Search for the cell housing the specified text and yield its [X, Y] center coordinate. 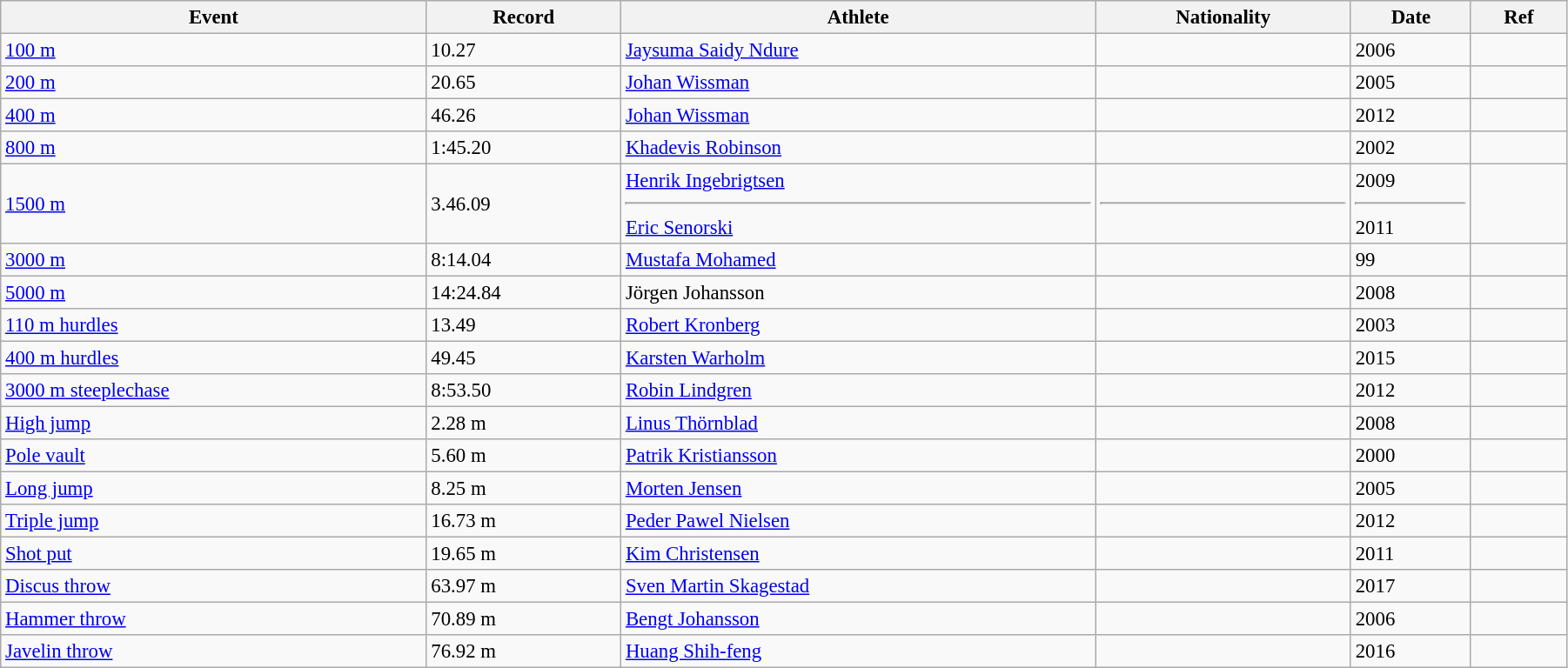
3000 m [214, 259]
Linus Thörnblad [858, 423]
Karsten Warholm [858, 357]
Date [1411, 17]
13.49 [524, 324]
2015 [1411, 357]
8:53.50 [524, 391]
Event [214, 17]
76.92 m [524, 651]
Triple jump [214, 521]
Patrik Kristiansson [858, 456]
63.97 m [524, 586]
Javelin throw [214, 651]
2017 [1411, 586]
Peder Pawel Nielsen [858, 521]
3000 m steeplechase [214, 391]
Khadevis Robinson [858, 148]
5.60 m [524, 456]
2002 [1411, 148]
Long jump [214, 488]
Morten Jensen [858, 488]
19.65 m [524, 554]
Robert Kronberg [858, 324]
1:45.20 [524, 148]
49.45 [524, 357]
1500 m [214, 204]
Mustafa Mohamed [858, 259]
2003 [1411, 324]
5000 m [214, 292]
Pole vault [214, 456]
800 m [214, 148]
8:14.04 [524, 259]
Robin Lindgren [858, 391]
14:24.84 [524, 292]
Nationality [1223, 17]
High jump [214, 423]
46.26 [524, 116]
400 m [214, 116]
20092011 [1411, 204]
Hammer throw [214, 619]
99 [1411, 259]
10.27 [524, 50]
2000 [1411, 456]
Discus throw [214, 586]
3.46.09 [524, 204]
100 m [214, 50]
Record [524, 17]
Jaysuma Saidy Ndure [858, 50]
16.73 m [524, 521]
2016 [1411, 651]
Huang Shih-feng [858, 651]
110 m hurdles [214, 324]
Henrik IngebrigtsenEric Senorski [858, 204]
20.65 [524, 83]
2.28 m [524, 423]
Shot put [214, 554]
2011 [1411, 554]
Ref [1518, 17]
Sven Martin Skagestad [858, 586]
Athlete [858, 17]
70.89 m [524, 619]
Jörgen Johansson [858, 292]
200 m [214, 83]
Bengt Johansson [858, 619]
8.25 m [524, 488]
Kim Christensen [858, 554]
400 m hurdles [214, 357]
